For the text-containing cell, return its midpoint in [x, y] coordinate format. 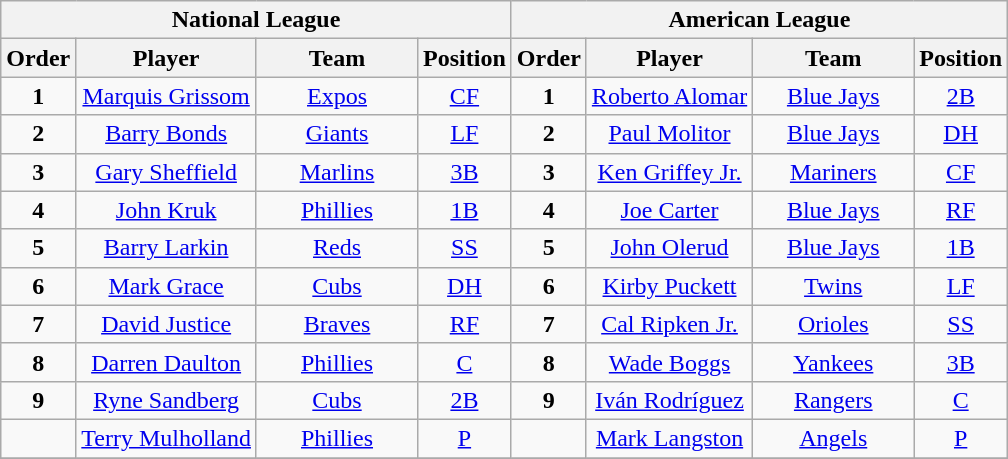
David Justice [166, 324]
National League [256, 20]
Wade Boggs [669, 362]
Yankees [834, 362]
Paul Molitor [669, 134]
Gary Sheffield [166, 172]
Marlins [336, 172]
Darren Daulton [166, 362]
Marquis Grissom [166, 96]
Orioles [834, 324]
Reds [336, 248]
Cal Ripken Jr. [669, 324]
Kirby Puckett [669, 286]
Mariners [834, 172]
Expos [336, 96]
Braves [336, 324]
Angels [834, 438]
Barry Larkin [166, 248]
Ryne Sandberg [166, 400]
Twins [834, 286]
Mark Grace [166, 286]
Barry Bonds [166, 134]
Iván Rodríguez [669, 400]
Rangers [834, 400]
Roberto Alomar [669, 96]
Terry Mulholland [166, 438]
John Kruk [166, 210]
John Olerud [669, 248]
Joe Carter [669, 210]
Giants [336, 134]
Ken Griffey Jr. [669, 172]
Mark Langston [669, 438]
American League [759, 20]
